Extract the [x, y] coordinate from the center of the cell holding the provided text.  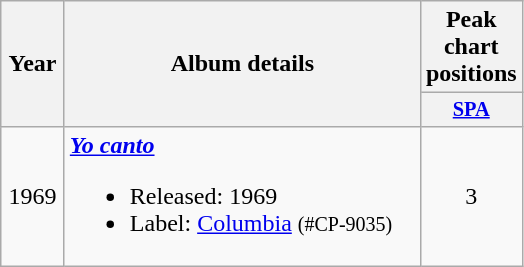
3 [471, 196]
Peak chart positions [471, 47]
Year [33, 64]
Album details [242, 64]
1969 [33, 196]
SPA [471, 110]
Yo cantoReleased: 1969Label: Columbia (#CP-9035) [242, 196]
